For the text-containing cell, return its midpoint in [X, Y] coordinate format. 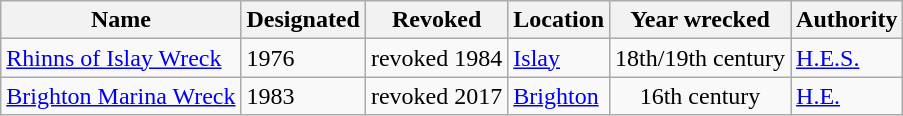
revoked 2017 [436, 96]
Authority [847, 20]
H.E. [847, 96]
Rhinns of Islay Wreck [121, 58]
1976 [303, 58]
revoked 1984 [436, 58]
1983 [303, 96]
16th century [700, 96]
H.E.S. [847, 58]
Islay [559, 58]
Brighton [559, 96]
Brighton Marina Wreck [121, 96]
Year wrecked [700, 20]
Designated [303, 20]
18th/19th century [700, 58]
Name [121, 20]
Revoked [436, 20]
Location [559, 20]
